Scan for the cell matching the given text and deliver its [x, y] coordinate at center. 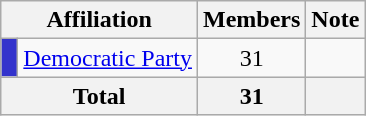
Total [100, 96]
Democratic Party [108, 58]
Members [251, 20]
Note [336, 20]
Affiliation [100, 20]
